From the cell containing the given text, extract its center point as (X, Y) coordinate. 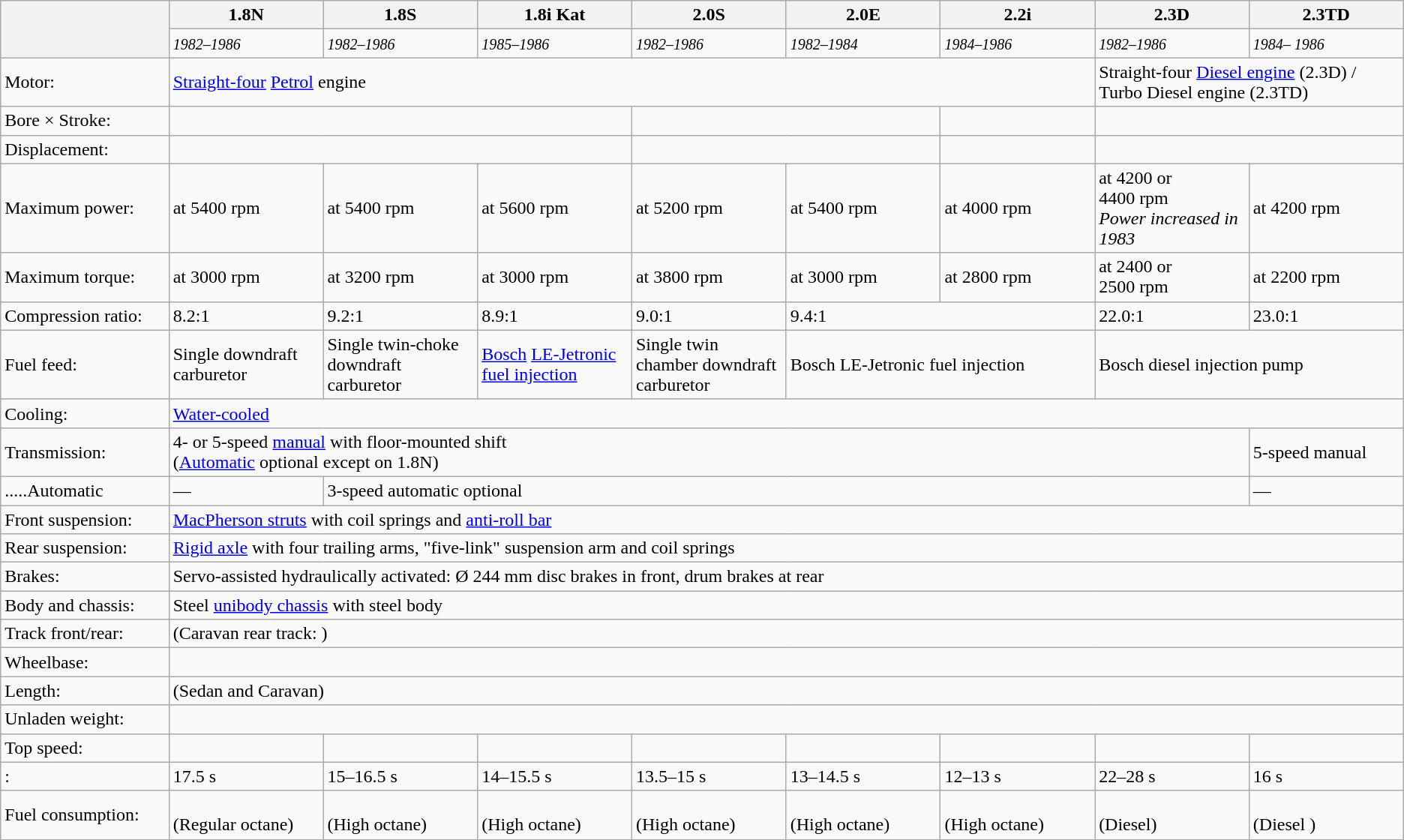
15–16.5 s (400, 776)
2.2i (1018, 15)
9.0:1 (709, 316)
Single twin chamber downdraft carburetor (709, 364)
at 2800 rpm (1018, 277)
Top speed: (85, 748)
1.8S (400, 15)
(Regular octane) (246, 814)
Motor: (85, 82)
8.9:1 (555, 316)
(Sedan and Caravan) (786, 691)
Single twin-choke downdraft carburetor (400, 364)
Rigid axle with four trailing arms, "five-link" suspension arm and coil springs (786, 548)
Maximum power: (85, 208)
16 s (1326, 776)
17.5 s (246, 776)
at 2200 rpm (1326, 277)
at 4000 rpm (1018, 208)
at 3200 rpm (400, 277)
Single downdraft carburetor (246, 364)
at 4200 or 4400 rpmPower increased in 1983 (1172, 208)
at 2400 or 2500 rpm (1172, 277)
2.0S (709, 15)
4- or 5-speed manual with floor-mounted shift(Automatic optional except on 1.8N) (709, 451)
2.3D (1172, 15)
Steel unibody chassis with steel body (786, 605)
1984–1986 (1018, 43)
1.8N (246, 15)
Fuel consumption: (85, 814)
22–28 s (1172, 776)
Body and chassis: (85, 605)
(Diesel) (1172, 814)
8.2:1 (246, 316)
Length: (85, 691)
13.5–15 s (709, 776)
Cooling: (85, 413)
2.3TD (1326, 15)
Track front/rear: (85, 634)
Brakes: (85, 577)
1982–1984 (863, 43)
at 4200 rpm (1326, 208)
Bosch diesel injection pump (1249, 364)
3-speed automatic optional (786, 490)
9.4:1 (940, 316)
Wheelbase: (85, 662)
.....Automatic (85, 490)
Straight-four Petrol engine (631, 82)
Compression ratio: (85, 316)
23.0:1 (1326, 316)
MacPherson struts with coil springs and anti-roll bar (786, 520)
: (85, 776)
1984– 1986 (1326, 43)
Straight-four Diesel engine (2.3D) / Turbo Diesel engine (2.3TD) (1249, 82)
at 5600 rpm (555, 208)
9.2:1 (400, 316)
Maximum torque: (85, 277)
14–15.5 s (555, 776)
at 3800 rpm (709, 277)
5-speed manual (1326, 451)
at 5200 rpm (709, 208)
Unladen weight: (85, 719)
Rear suspension: (85, 548)
Transmission: (85, 451)
2.0E (863, 15)
22.0:1 (1172, 316)
1985–1986 (555, 43)
Servo-assisted hydraulically activated: Ø 244 mm disc brakes in front, drum brakes at rear (786, 577)
13–14.5 s (863, 776)
(Caravan rear track: ) (786, 634)
(Diesel ) (1326, 814)
Water-cooled (786, 413)
Fuel feed: (85, 364)
Displacement: (85, 149)
Front suspension: (85, 520)
1.8i Kat (555, 15)
Bore × Stroke: (85, 121)
12–13 s (1018, 776)
